Scan for the cell matching the given text and deliver its [X, Y] coordinate at center. 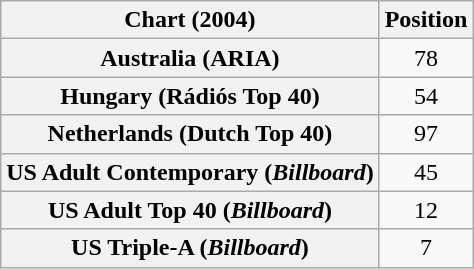
Netherlands (Dutch Top 40) [190, 134]
97 [426, 134]
US Triple-A (Billboard) [190, 248]
12 [426, 210]
54 [426, 96]
Australia (ARIA) [190, 58]
7 [426, 248]
Chart (2004) [190, 20]
Position [426, 20]
US Adult Contemporary (Billboard) [190, 172]
78 [426, 58]
US Adult Top 40 (Billboard) [190, 210]
Hungary (Rádiós Top 40) [190, 96]
45 [426, 172]
